Extract the (X, Y) coordinate from the center of the cell holding the provided text.  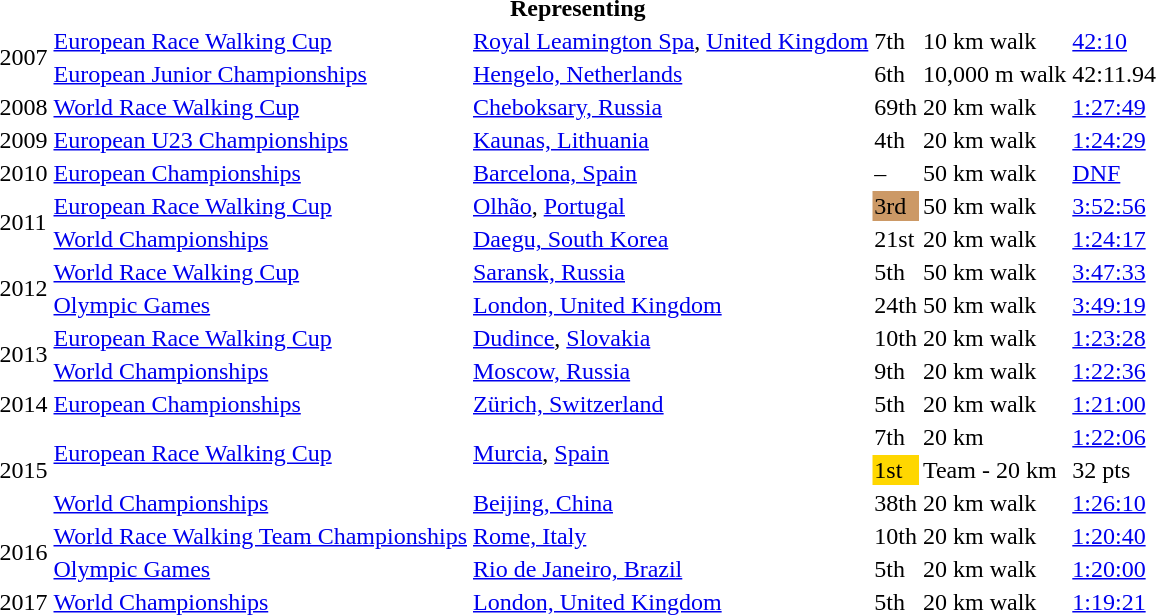
Daegu, South Korea (671, 239)
– (896, 173)
Rio de Janeiro, Brazil (671, 569)
Dudince, Slovakia (671, 338)
3rd (896, 206)
10 km walk (994, 41)
Barcelona, Spain (671, 173)
London, United Kingdom (671, 305)
9th (896, 371)
Team - 20 km (994, 470)
Rome, Italy (671, 536)
20 km (994, 437)
World Race Walking Team Championships (260, 536)
Hengelo, Netherlands (671, 74)
Saransk, Russia (671, 272)
10,000 m walk (994, 74)
Olhão, Portugal (671, 206)
Beijing, China (671, 503)
Cheboksary, Russia (671, 107)
Murcia, Spain (671, 454)
Kaunas, Lithuania (671, 140)
European U23 Championships (260, 140)
Zürich, Switzerland (671, 404)
21st (896, 239)
24th (896, 305)
4th (896, 140)
Royal Leamington Spa, United Kingdom (671, 41)
6th (896, 74)
1st (896, 470)
Moscow, Russia (671, 371)
European Junior Championships (260, 74)
69th (896, 107)
38th (896, 503)
